Return the (x, y) coordinate for the center point of the cell that contains the specified text.  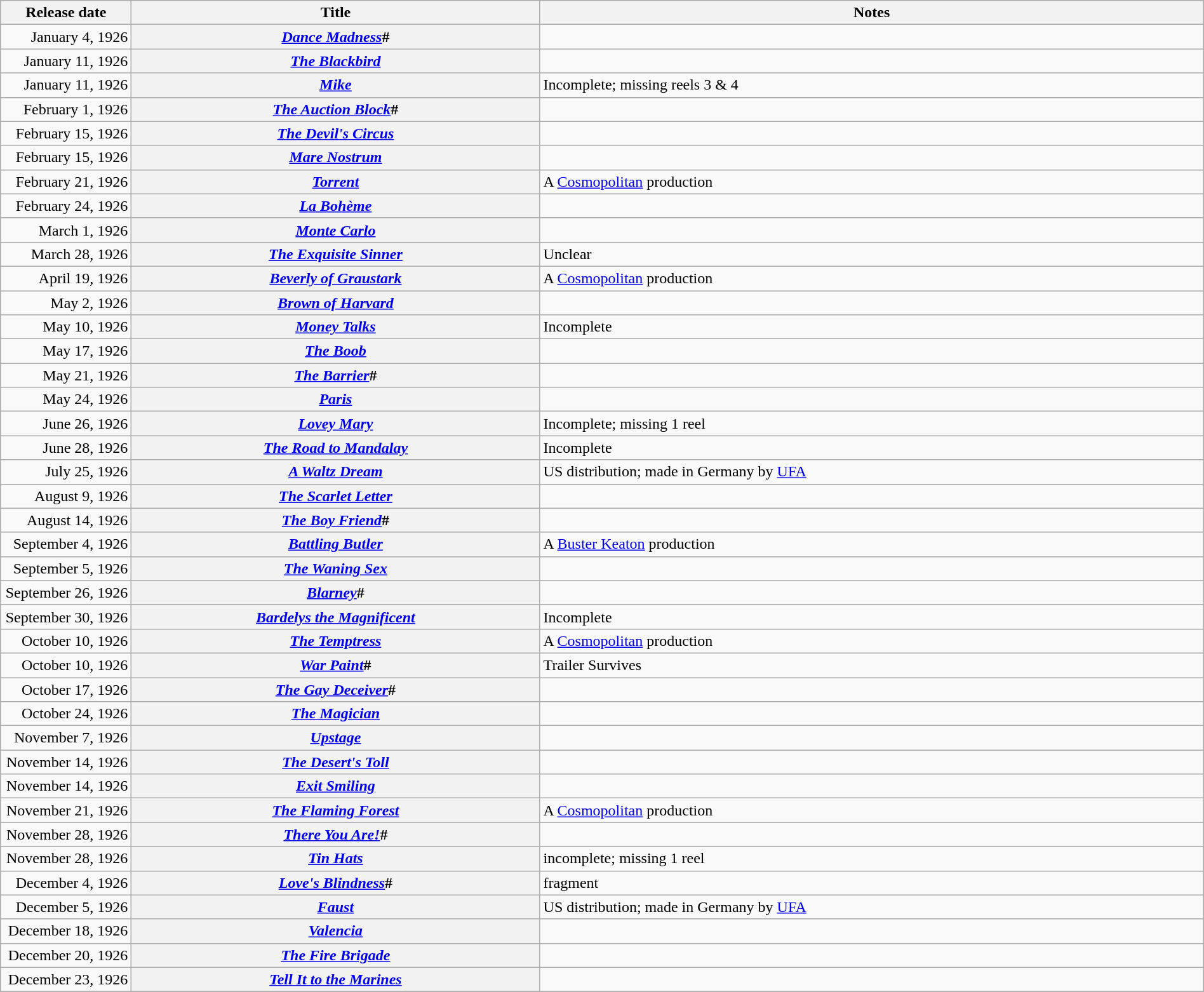
Upstage (335, 738)
Title (335, 13)
La Bohème (335, 206)
September 4, 1926 (66, 544)
September 26, 1926 (66, 593)
A Buster Keaton production (871, 544)
Paris (335, 399)
The Desert's Toll (335, 762)
Tin Hats (335, 859)
The Gay Deceiver# (335, 689)
Incomplete; missing 1 reel (871, 424)
December 5, 1926 (66, 907)
March 1, 1926 (66, 230)
Dance Madness# (335, 37)
The Devil's Circus (335, 133)
The Boob (335, 351)
February 24, 1926 (66, 206)
incomplete; missing 1 reel (871, 859)
Bardelys the Magnificent (335, 617)
Blarney# (335, 593)
War Paint# (335, 665)
The Magician (335, 714)
Mike (335, 85)
The Blackbird (335, 61)
Lovey Mary (335, 424)
Tell It to the Marines (335, 979)
Monte Carlo (335, 230)
May 10, 1926 (66, 327)
September 5, 1926 (66, 568)
December 18, 1926 (66, 931)
August 9, 1926 (66, 496)
December 20, 1926 (66, 955)
September 30, 1926 (66, 617)
Incomplete; missing reels 3 & 4 (871, 85)
The Exquisite Sinner (335, 254)
Battling Butler (335, 544)
The Barrier# (335, 375)
The Flaming Forest (335, 810)
June 28, 1926 (66, 448)
April 19, 1926 (66, 278)
The Temptress (335, 641)
Faust (335, 907)
July 25, 1926 (66, 472)
October 17, 1926 (66, 689)
The Boy Friend# (335, 520)
March 28, 1926 (66, 254)
October 24, 1926 (66, 714)
There You Are!# (335, 834)
May 21, 1926 (66, 375)
August 14, 1926 (66, 520)
Money Talks (335, 327)
The Scarlet Letter (335, 496)
Trailer Survives (871, 665)
January 4, 1926 (66, 37)
December 4, 1926 (66, 883)
The Waning Sex (335, 568)
Brown of Harvard (335, 303)
Valencia (335, 931)
The Road to Mandalay (335, 448)
November 21, 1926 (66, 810)
The Fire Brigade (335, 955)
Unclear (871, 254)
November 7, 1926 (66, 738)
fragment (871, 883)
Notes (871, 13)
Love's Blindness# (335, 883)
Exit Smiling (335, 786)
Torrent (335, 182)
May 2, 1926 (66, 303)
February 1, 1926 (66, 109)
May 24, 1926 (66, 399)
June 26, 1926 (66, 424)
Mare Nostrum (335, 158)
A Waltz Dream (335, 472)
December 23, 1926 (66, 979)
Beverly of Graustark (335, 278)
May 17, 1926 (66, 351)
The Auction Block# (335, 109)
Release date (66, 13)
February 21, 1926 (66, 182)
